Determine the (X, Y) coordinate at the center of the cell enclosing the given text.  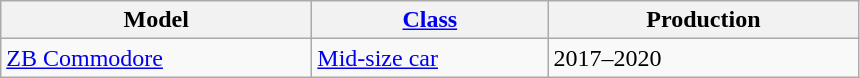
ZB Commodore (156, 58)
Model (156, 20)
2017–2020 (704, 58)
Production (704, 20)
Mid-size car (430, 58)
Class (430, 20)
